For the text-containing cell, return its midpoint in (X, Y) coordinate format. 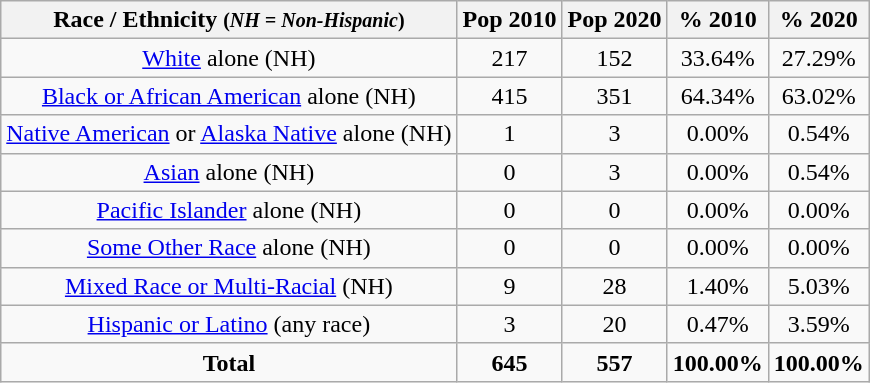
27.29% (818, 58)
9 (510, 286)
Mixed Race or Multi-Racial (NH) (229, 286)
557 (614, 362)
351 (614, 96)
White alone (NH) (229, 58)
Some Other Race alone (NH) (229, 248)
20 (614, 324)
415 (510, 96)
Native American or Alaska Native alone (NH) (229, 134)
Pacific Islander alone (NH) (229, 210)
3.59% (818, 324)
Race / Ethnicity (NH = Non-Hispanic) (229, 20)
645 (510, 362)
% 2010 (718, 20)
64.34% (718, 96)
28 (614, 286)
% 2020 (818, 20)
152 (614, 58)
Pop 2010 (510, 20)
0.47% (718, 324)
217 (510, 58)
1.40% (718, 286)
33.64% (718, 58)
63.02% (818, 96)
Black or African American alone (NH) (229, 96)
Pop 2020 (614, 20)
Hispanic or Latino (any race) (229, 324)
5.03% (818, 286)
Asian alone (NH) (229, 172)
1 (510, 134)
Total (229, 362)
